Extract the (X, Y) coordinate from the center of the cell holding the provided text.  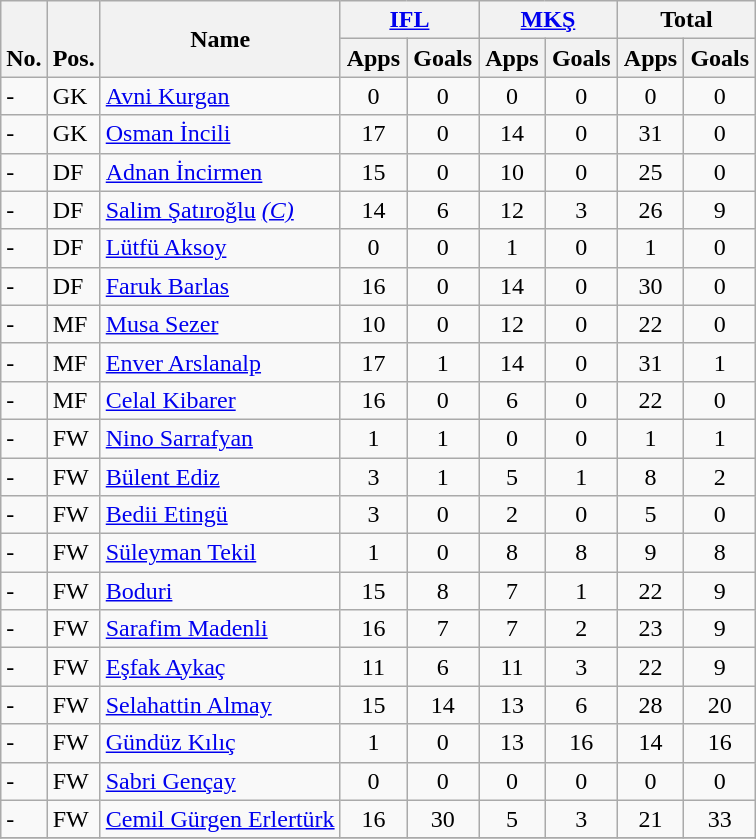
Gündüz Kılıç (220, 743)
Boduri (220, 591)
Osman İncili (220, 134)
Pos. (74, 39)
Süleyman Tekil (220, 553)
Selahattin Almay (220, 705)
21 (650, 819)
26 (650, 210)
IFL (410, 20)
Musa Sezer (220, 324)
Enver Arslanalp (220, 362)
Sabri Gençay (220, 781)
Celal Kibarer (220, 400)
Sarafim Madenli (220, 629)
Avni Kurgan (220, 96)
No. (24, 39)
33 (720, 819)
Cemil Gürgen Erlertürk (220, 819)
Salim Şatıroğlu (C) (220, 210)
MKŞ (548, 20)
Bülent Ediz (220, 477)
Bedii Etingü (220, 515)
Eşfak Aykaç (220, 667)
Adnan İncirmen (220, 172)
28 (650, 705)
Total (686, 20)
Name (220, 39)
Lütfü Aksoy (220, 248)
Nino Sarrafyan (220, 438)
25 (650, 172)
20 (720, 705)
Faruk Barlas (220, 286)
23 (650, 629)
